Output the (X, Y) coordinate of the center of the cell containing the given text.  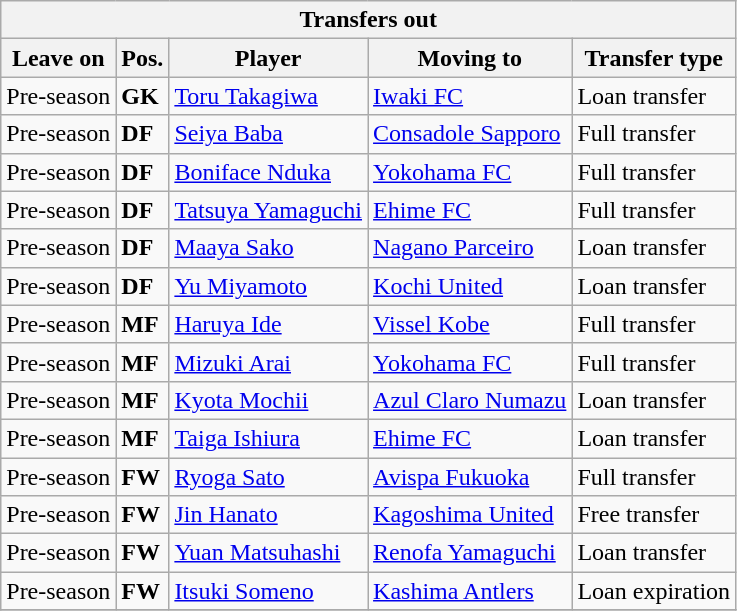
Yu Miyamoto (268, 286)
Haruya Ide (268, 324)
Tatsuya Yamaguchi (268, 210)
Jin Hanato (268, 515)
Pos. (142, 58)
GK (142, 96)
Kagoshima United (470, 515)
Kochi United (470, 286)
Itsuki Someno (268, 591)
Nagano Parceiro (470, 248)
Consadole Sapporo (470, 134)
Vissel Kobe (470, 324)
Seiya Baba (268, 134)
Leave on (58, 58)
Mizuki Arai (268, 362)
Taiga Ishiura (268, 438)
Loan expiration (654, 591)
Player (268, 58)
Yuan Matsuhashi (268, 553)
Ryoga Sato (268, 477)
Transfer type (654, 58)
Avispa Fukuoka (470, 477)
Boniface Nduka (268, 172)
Iwaki FC (470, 96)
Renofa Yamaguchi (470, 553)
Kyota Mochii (268, 400)
Kashima Antlers (470, 591)
Maaya Sako (268, 248)
Moving to (470, 58)
Free transfer (654, 515)
Azul Claro Numazu (470, 400)
Transfers out (368, 20)
Toru Takagiwa (268, 96)
